Locate the cell with the specified text and output its (X, Y) center coordinate. 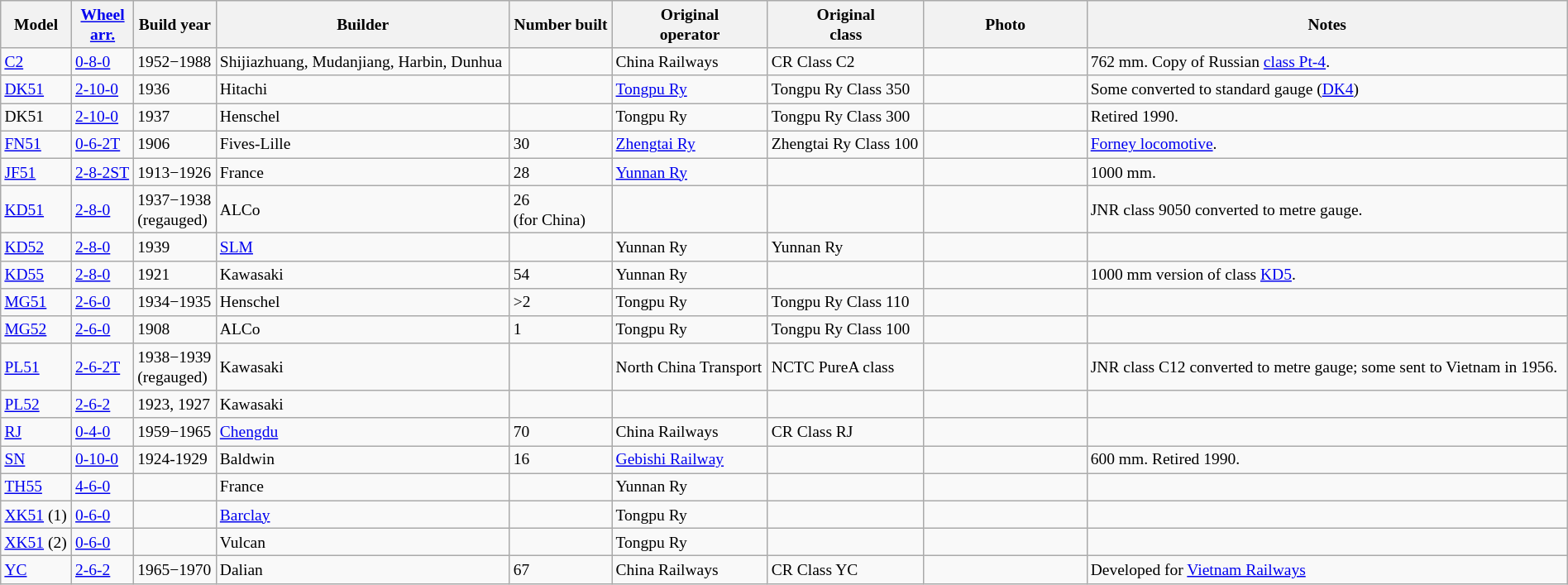
Number built (561, 25)
XK51 (1) (36, 515)
1924-1929 (175, 460)
PL51 (36, 367)
1959−1965 (175, 432)
70 (561, 432)
0-8-0 (103, 61)
Zhengtai Ry (690, 144)
Fives-Lille (362, 144)
MG52 (36, 329)
SLM (362, 247)
CR Class RJ (845, 432)
FN51 (36, 144)
Tongpu Ry Class 100 (845, 329)
54 (561, 275)
Model (36, 25)
Forney locomotive. (1327, 144)
MG51 (36, 301)
Tongpu Ry Class 350 (845, 89)
762 mm. Copy of Russian class Pt-4. (1327, 61)
KD52 (36, 247)
Some converted to standard gauge (DK4) (1327, 89)
30 (561, 144)
26(for China) (561, 209)
16 (561, 460)
Tongpu Ry Class 300 (845, 117)
0-6-2T (103, 144)
1000 mm version of class KD5. (1327, 275)
Baldwin (362, 460)
1923, 1927 (175, 404)
Tongpu Ry Class 110 (845, 301)
CR Class C2 (845, 61)
1906 (175, 144)
Hitachi (362, 89)
600 mm. Retired 1990. (1327, 460)
Zhengtai Ry Class 100 (845, 144)
TH55 (36, 487)
C2 (36, 61)
North China Transport (690, 367)
Originalclass (845, 25)
1934−1935 (175, 301)
NCTC PureA class (845, 367)
CR Class YC (845, 569)
1913−1926 (175, 172)
Chengdu (362, 432)
RJ (36, 432)
JNR class 9050 converted to metre gauge. (1327, 209)
Originaloperator (690, 25)
Dalian (362, 569)
Wheelarr. (103, 25)
YC (36, 569)
1937−1938(regauged) (175, 209)
1908 (175, 329)
0-4-0 (103, 432)
67 (561, 569)
1937 (175, 117)
Shijiazhuang, Mudanjiang, Harbin, Dunhua (362, 61)
1939 (175, 247)
JNR class C12 converted to metre gauge; some sent to Vietnam in 1956. (1327, 367)
28 (561, 172)
1921 (175, 275)
Builder (362, 25)
SN (36, 460)
KD51 (36, 209)
JF51 (36, 172)
2-6-2T (103, 367)
Barclay (362, 515)
Build year (175, 25)
Gebishi Railway (690, 460)
1952−1988 (175, 61)
Notes (1327, 25)
Developed for Vietnam Railways (1327, 569)
XK51 (2) (36, 543)
Retired 1990. (1327, 117)
Vulcan (362, 543)
1965−1970 (175, 569)
1936 (175, 89)
>2 (561, 301)
2-8-2ST (103, 172)
1938−1939(regauged) (175, 367)
PL52 (36, 404)
0-10-0 (103, 460)
1 (561, 329)
Photo (1006, 25)
KD55 (36, 275)
1000 mm. (1327, 172)
4-6-0 (103, 487)
